Extract the (x, y) coordinate from the center of the cell holding the provided text.  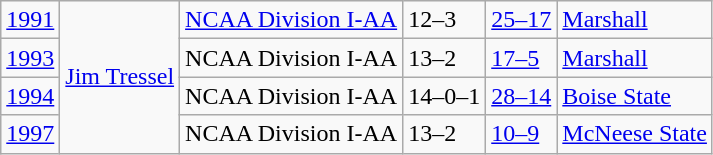
17–5 (522, 58)
Boise State (635, 96)
28–14 (522, 96)
Jim Tressel (120, 77)
1994 (30, 96)
1997 (30, 134)
25–17 (522, 20)
14–0–1 (444, 96)
McNeese State (635, 134)
12–3 (444, 20)
1991 (30, 20)
1993 (30, 58)
10–9 (522, 134)
